Detect which cell encompasses the target text, then output its [x, y] center coordinate. 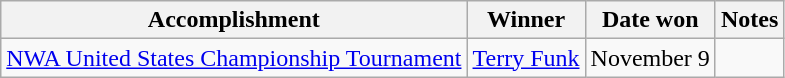
NWA United States Championship Tournament [234, 58]
Date won [650, 20]
November 9 [650, 58]
Notes [749, 20]
Winner [526, 20]
Terry Funk [526, 58]
Accomplishment [234, 20]
